Extract the (x, y) coordinate from the center of the cell holding the provided text.  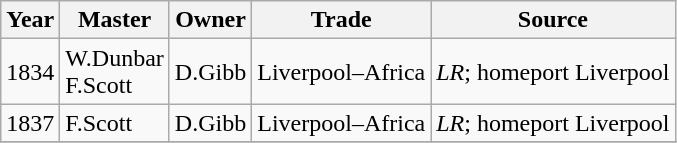
Owner (210, 20)
1837 (30, 123)
Year (30, 20)
F.Scott (115, 123)
W.DunbarF.Scott (115, 72)
1834 (30, 72)
Trade (342, 20)
Master (115, 20)
Source (553, 20)
